Detect which cell encompasses the target text, then output its (X, Y) center coordinate. 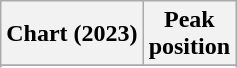
Chart (2023) (72, 34)
Peakposition (189, 34)
